Capture the cell that displays the provided text and extract its [x, y] central coordinate. 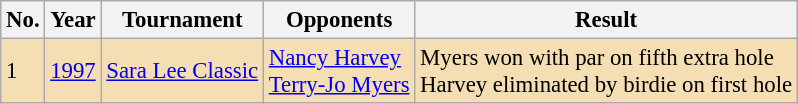
Nancy Harvey Terry-Jo Myers [338, 72]
1 [23, 72]
1997 [73, 72]
No. [23, 20]
Year [73, 20]
Result [606, 20]
Sara Lee Classic [182, 72]
Opponents [338, 20]
Tournament [182, 20]
Myers won with par on fifth extra holeHarvey eliminated by birdie on first hole [606, 72]
